Provide the (x, y) coordinate of the cell's center where the given text is located.  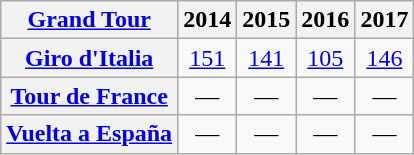
2014 (208, 20)
146 (384, 58)
Grand Tour (90, 20)
2016 (326, 20)
151 (208, 58)
Tour de France (90, 96)
105 (326, 58)
2017 (384, 20)
Vuelta a España (90, 134)
2015 (266, 20)
141 (266, 58)
Giro d'Italia (90, 58)
